From the cell containing the given text, extract its center point as [x, y] coordinate. 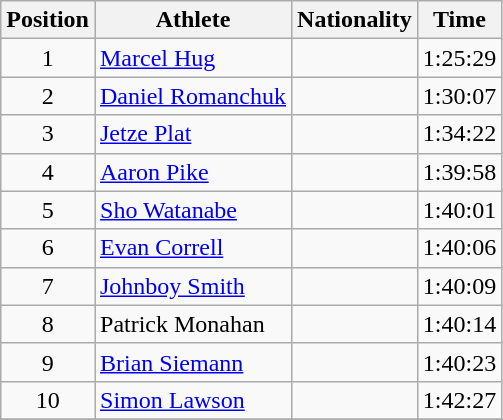
Position [48, 20]
Aaron Pike [192, 172]
1:25:29 [459, 58]
6 [48, 248]
2 [48, 96]
9 [48, 362]
1:40:06 [459, 248]
Time [459, 20]
1:40:14 [459, 324]
1:39:58 [459, 172]
Sho Watanabe [192, 210]
7 [48, 286]
10 [48, 400]
1:40:01 [459, 210]
Simon Lawson [192, 400]
Jetze Plat [192, 134]
Johnboy Smith [192, 286]
Athlete [192, 20]
1:34:22 [459, 134]
Nationality [355, 20]
1:30:07 [459, 96]
5 [48, 210]
Marcel Hug [192, 58]
Daniel Romanchuk [192, 96]
Brian Siemann [192, 362]
1:40:09 [459, 286]
3 [48, 134]
1:40:23 [459, 362]
1:42:27 [459, 400]
Patrick Monahan [192, 324]
8 [48, 324]
Evan Correll [192, 248]
1 [48, 58]
4 [48, 172]
